Capture the cell that displays the provided text and extract its [X, Y] central coordinate. 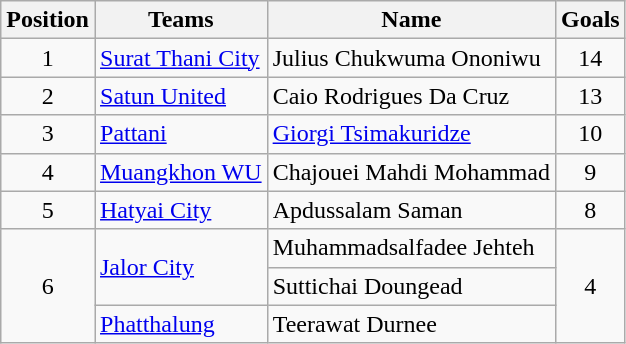
Goals [590, 20]
Teams [180, 20]
14 [590, 58]
Chajouei Mahdi Mohammad [411, 172]
Teerawat Durnee [411, 324]
9 [590, 172]
Giorgi Tsimakuridze [411, 134]
Phatthalung [180, 324]
5 [48, 210]
Caio Rodrigues Da Cruz [411, 96]
1 [48, 58]
Jalor City [180, 267]
Position [48, 20]
Surat Thani City [180, 58]
Satun United [180, 96]
6 [48, 286]
2 [48, 96]
Muhammadsalfadee Jehteh [411, 248]
3 [48, 134]
13 [590, 96]
Julius Chukwuma Ononiwu [411, 58]
Muangkhon WU [180, 172]
Apdussalam Saman [411, 210]
Suttichai Doungead [411, 286]
Name [411, 20]
Hatyai City [180, 210]
Pattani [180, 134]
10 [590, 134]
8 [590, 210]
